From the cell containing the given text, extract its center point as [x, y] coordinate. 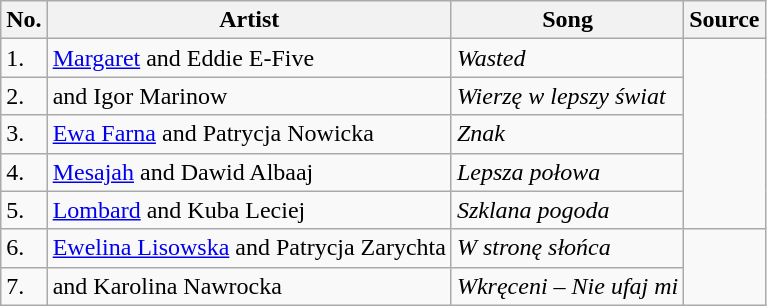
1. [24, 58]
Source [724, 20]
Ewa Farna and Patrycja Nowicka [249, 134]
and Karolina Nawrocka [249, 286]
Wkręceni – Nie ufaj mi [567, 286]
Ewelina Lisowska and Patrycja Zarychta [249, 248]
7. [24, 286]
3. [24, 134]
Artist [249, 20]
Wasted [567, 58]
Song [567, 20]
No. [24, 20]
6. [24, 248]
Margaret and Eddie E-Five [249, 58]
and Igor Marinow [249, 96]
4. [24, 172]
W stronę słońca [567, 248]
Lombard and Kuba Leciej [249, 210]
Lepsza połowa [567, 172]
2. [24, 96]
Szklana pogoda [567, 210]
Mesajah and Dawid Albaaj [249, 172]
5. [24, 210]
Wierzę w lepszy świat [567, 96]
Znak [567, 134]
